Pinpoint the cell where the given text exists, returning its (x, y) midpoint coordinate. 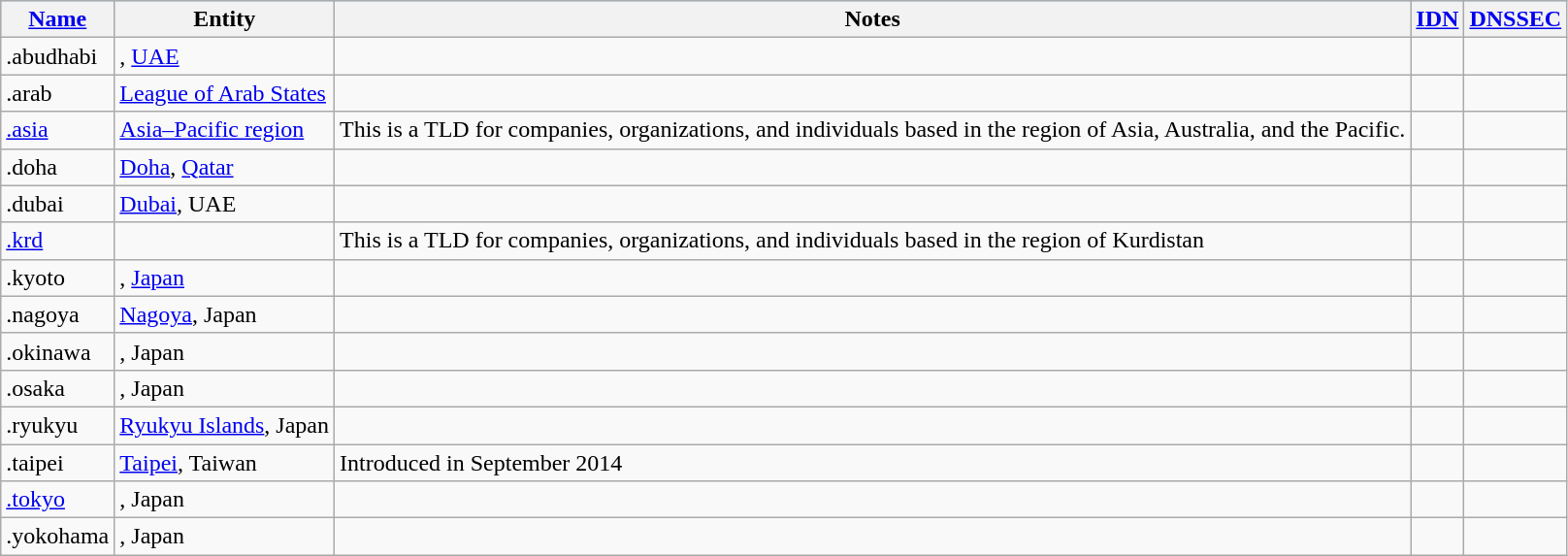
.yokohama (58, 537)
, UAE (225, 56)
League of Arab States (225, 93)
.kyoto (58, 278)
IDN (1438, 19)
Doha, Qatar (225, 167)
Name (58, 19)
Taipei, Taiwan (225, 463)
Asia–Pacific region (225, 130)
.dubai (58, 204)
Ryukyu Islands, Japan (225, 425)
.nagoya (58, 314)
DNSSEC (1516, 19)
This is a TLD for companies, organizations, and individuals based in the region of Kurdistan (873, 241)
.doha (58, 167)
.tokyo (58, 500)
Introduced in September 2014 (873, 463)
.arab (58, 93)
.ryukyu (58, 425)
.asia (58, 130)
Dubai, UAE (225, 204)
This is a TLD for companies, organizations, and individuals based in the region of Asia, Australia, and the Pacific. (873, 130)
Entity (225, 19)
.taipei (58, 463)
Notes (873, 19)
.krd (58, 241)
.abudhabi (58, 56)
.osaka (58, 388)
.okinawa (58, 351)
Nagoya, Japan (225, 314)
